From the cell containing the given text, extract its center point as [X, Y] coordinate. 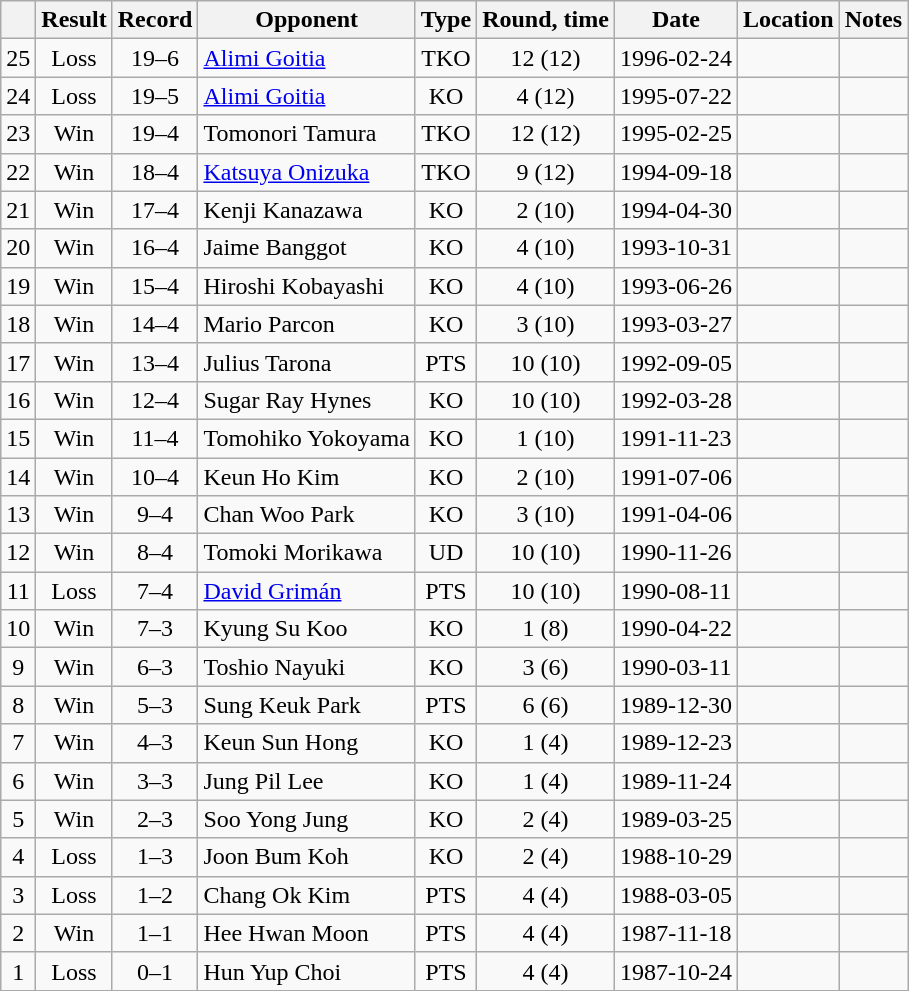
3–3 [155, 781]
1988-10-29 [676, 857]
21 [18, 210]
Chan Woo Park [306, 515]
1987-11-18 [676, 933]
10–4 [155, 477]
1991-04-06 [676, 515]
14 [18, 477]
1990-04-22 [676, 629]
1989-12-30 [676, 705]
Chang Ok Kim [306, 895]
1988-03-05 [676, 895]
2 [18, 933]
12 [18, 553]
13 [18, 515]
4–3 [155, 743]
6–3 [155, 667]
1992-03-28 [676, 400]
12–4 [155, 400]
1989-03-25 [676, 819]
Soo Yong Jung [306, 819]
17 [18, 362]
17–4 [155, 210]
1989-11-24 [676, 781]
1993-10-31 [676, 248]
1993-03-27 [676, 324]
1994-04-30 [676, 210]
Katsuya Onizuka [306, 172]
11 [18, 591]
25 [18, 58]
24 [18, 96]
5 [18, 819]
14–4 [155, 324]
23 [18, 134]
9 (12) [546, 172]
1994-09-18 [676, 172]
Hun Yup Choi [306, 971]
15 [18, 438]
1995-07-22 [676, 96]
1992-09-05 [676, 362]
1–3 [155, 857]
2–3 [155, 819]
1990-08-11 [676, 591]
Tomohiko Yokoyama [306, 438]
4 [18, 857]
8–4 [155, 553]
Record [155, 20]
13–4 [155, 362]
Sung Keuk Park [306, 705]
19 [18, 286]
Date [676, 20]
1 [18, 971]
3 [18, 895]
6 (6) [546, 705]
5–3 [155, 705]
10 [18, 629]
8 [18, 705]
Jaime Banggot [306, 248]
19–4 [155, 134]
1991-07-06 [676, 477]
1991-11-23 [676, 438]
9–4 [155, 515]
0–1 [155, 971]
22 [18, 172]
1996-02-24 [676, 58]
1995-02-25 [676, 134]
Opponent [306, 20]
1–2 [155, 895]
1990-11-26 [676, 553]
Location [788, 20]
Keun Sun Hong [306, 743]
Tomonori Tamura [306, 134]
David Grimán [306, 591]
UD [446, 553]
Joon Bum Koh [306, 857]
7 [18, 743]
16 [18, 400]
Julius Tarona [306, 362]
7–4 [155, 591]
16–4 [155, 248]
3 (6) [546, 667]
1987-10-24 [676, 971]
19–6 [155, 58]
Mario Parcon [306, 324]
1993-06-26 [676, 286]
18–4 [155, 172]
19–5 [155, 96]
Type [446, 20]
1–1 [155, 933]
15–4 [155, 286]
Keun Ho Kim [306, 477]
Toshio Nayuki [306, 667]
Round, time [546, 20]
Kenji Kanazawa [306, 210]
Kyung Su Koo [306, 629]
Tomoki Morikawa [306, 553]
4 (12) [546, 96]
1990-03-11 [676, 667]
7–3 [155, 629]
1989-12-23 [676, 743]
11–4 [155, 438]
20 [18, 248]
1 (10) [546, 438]
6 [18, 781]
Hiroshi Kobayashi [306, 286]
Jung Pil Lee [306, 781]
Notes [873, 20]
9 [18, 667]
Result [74, 20]
Hee Hwan Moon [306, 933]
Sugar Ray Hynes [306, 400]
18 [18, 324]
1 (8) [546, 629]
